Scan for the cell matching the given text and deliver its [X, Y] coordinate at center. 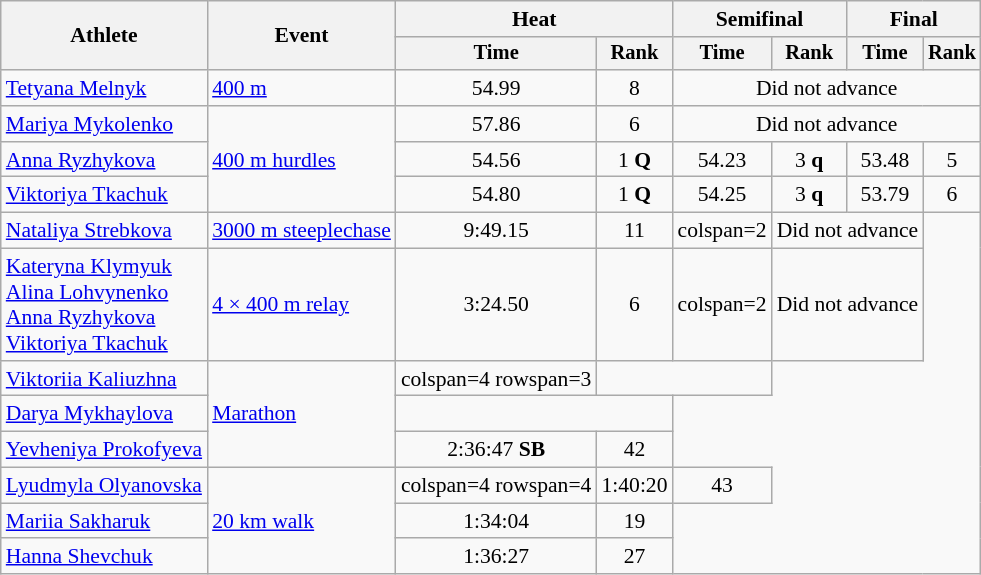
Marathon [302, 414]
Athlete [104, 36]
42 [634, 450]
Darya Mykhaylova [104, 414]
54.23 [722, 160]
54.80 [496, 195]
9:49.15 [496, 231]
43 [722, 486]
Viktoriya Tkachuk [104, 195]
1:36:27 [496, 557]
400 m hurdles [302, 160]
Final [914, 19]
54.99 [496, 88]
Yevheniya Prokofyeva [104, 450]
Kateryna KlymyukAlina LohvynenkoAnna RyzhykovaViktoriya Tkachuk [104, 305]
Event [302, 36]
1:34:04 [496, 521]
54.56 [496, 160]
Mariya Mykolenko [104, 124]
3:24.50 [496, 305]
Semifinal [760, 19]
54.25 [722, 195]
Mariia Sakharuk [104, 521]
2:36:47 SB [496, 450]
5 [952, 160]
11 [634, 231]
4 × 400 m relay [302, 305]
3000 m steeplechase [302, 231]
53.48 [886, 160]
Anna Ryzhykova [104, 160]
colspan=4 rowspan=4 [496, 486]
colspan=4 rowspan=3 [496, 379]
Nataliya Strebkova [104, 231]
27 [634, 557]
1:40:20 [634, 486]
8 [634, 88]
Tetyana Melnyk [104, 88]
57.86 [496, 124]
53.79 [886, 195]
400 m [302, 88]
20 km walk [302, 522]
Hanna Shevchuk [104, 557]
Lyudmyla Olyanovska [104, 486]
19 [634, 521]
Viktoriia Kaliuzhna [104, 379]
Heat [534, 19]
